Determine the [x, y] coordinate at the center of the cell enclosing the given text.  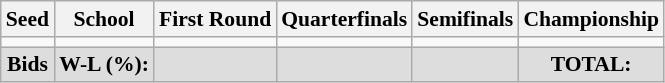
Quarterfinals [344, 19]
W-L (%): [104, 65]
School [104, 19]
First Round [215, 19]
Seed [28, 19]
Bids [28, 65]
Championship [591, 19]
TOTAL: [591, 65]
Semifinals [465, 19]
